Search for the cell housing the specified text and yield its [x, y] center coordinate. 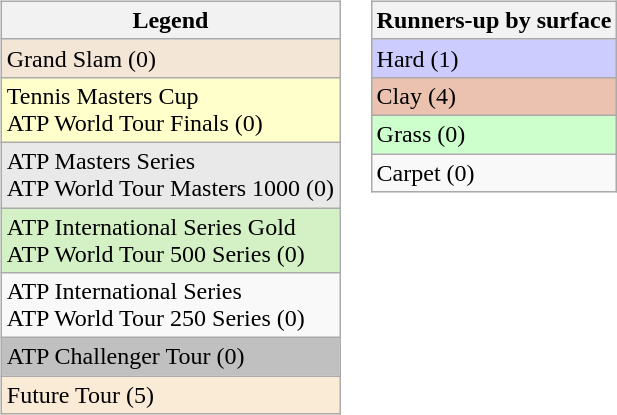
Clay (4) [494, 96]
ATP International Series Gold ATP World Tour 500 Series (0) [170, 240]
Future Tour (5) [170, 395]
Runners-up by surface [494, 20]
Carpet (0) [494, 173]
ATP International Series ATP World Tour 250 Series (0) [170, 306]
Grass (0) [494, 134]
Grand Slam (0) [170, 58]
ATP Challenger Tour (0) [170, 357]
ATP Masters Series ATP World Tour Masters 1000 (0) [170, 174]
Tennis Masters Cup ATP World Tour Finals (0) [170, 110]
Legend [170, 20]
Hard (1) [494, 58]
